For the text-containing cell, return its midpoint in (x, y) coordinate format. 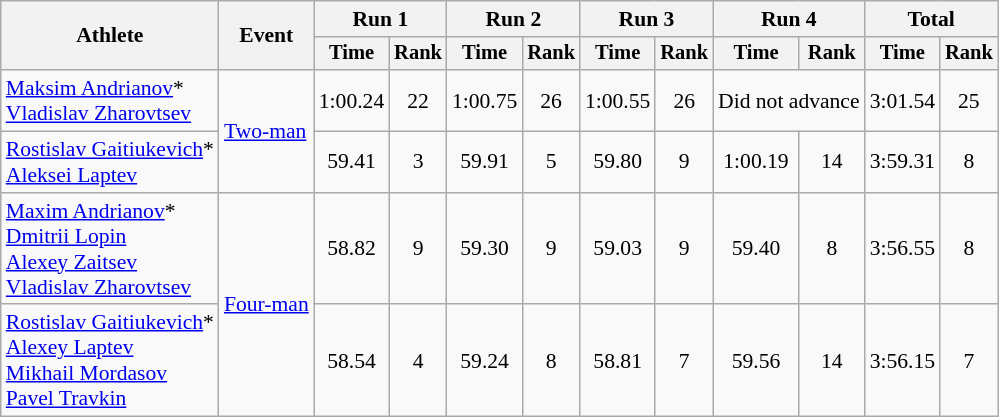
59.24 (484, 361)
59.41 (352, 162)
1:00.55 (618, 100)
Maksim Andrianov*Vladislav Zharovtsev (110, 100)
4 (418, 361)
59.03 (618, 249)
59.40 (756, 249)
Event (266, 36)
1:00.24 (352, 100)
3:59.31 (902, 162)
3:01.54 (902, 100)
3 (418, 162)
Rostislav Gaitiukevich*Alexey LaptevMikhail MordasovPavel Travkin (110, 361)
Athlete (110, 36)
59.80 (618, 162)
Did not advance (789, 100)
Run 1 (380, 19)
Run 4 (789, 19)
59.56 (756, 361)
Run 2 (514, 19)
58.82 (352, 249)
5 (551, 162)
Maxim Andrianov*Dmitrii LopinAlexey ZaitsevVladislav Zharovtsev (110, 249)
Rostislav Gaitiukevich*Aleksei Laptev (110, 162)
59.30 (484, 249)
22 (418, 100)
25 (969, 100)
58.54 (352, 361)
1:00.75 (484, 100)
Run 3 (646, 19)
1:00.19 (756, 162)
58.81 (618, 361)
Two-man (266, 131)
Four-man (266, 305)
Total (932, 19)
3:56.15 (902, 361)
59.91 (484, 162)
3:56.55 (902, 249)
